Extract the (x, y) coordinate from the center of the cell holding the provided text.  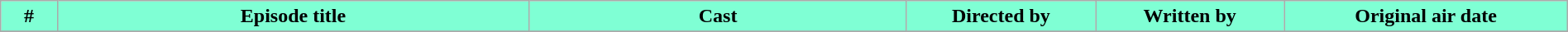
# (29, 16)
Cast (718, 16)
Written by (1190, 16)
Original air date (1426, 16)
Episode title (293, 16)
Directed by (1001, 16)
